For the text-containing cell, return its midpoint in [x, y] coordinate format. 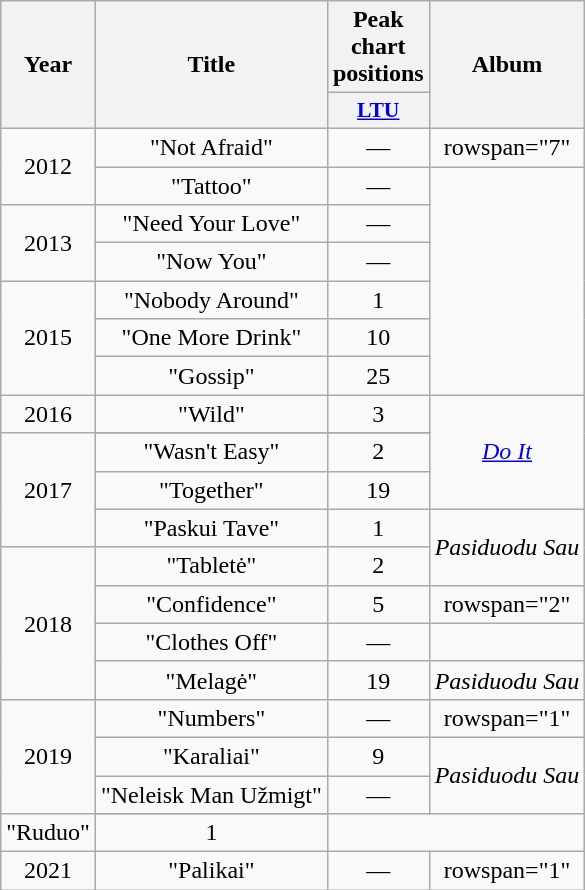
2013 [48, 243]
"One More Drink" [211, 338]
"Not Afraid" [211, 147]
"Melagė" [211, 680]
10 [378, 338]
"Now You" [211, 262]
Peakchartpositions [378, 47]
"Numbers" [211, 718]
"Clothes Off" [211, 642]
"Confidence" [211, 604]
9 [378, 756]
LTU [378, 111]
"Need Your Love" [211, 224]
2019 [48, 756]
25 [378, 376]
2012 [48, 166]
2015 [48, 338]
"Ruduo" [48, 833]
"Karaliai" [211, 756]
Album [507, 65]
rowspan="7" [507, 147]
Do It [507, 452]
3 [378, 414]
5 [378, 604]
"Neleisk Man Užmigt" [211, 795]
Year [48, 65]
"Palikai" [211, 871]
Title [211, 65]
"Wasn't Easy" [211, 452]
2016 [48, 414]
"Paskui Tave" [211, 528]
2021 [48, 871]
"Wild" [211, 414]
"Together" [211, 490]
"Nobody Around" [211, 300]
"Tattoo" [211, 185]
"Tabletė" [211, 566]
2017 [48, 490]
"Gossip" [211, 376]
rowspan="2" [507, 604]
2018 [48, 623]
